Return [X, Y] of the center of cell containing provided text 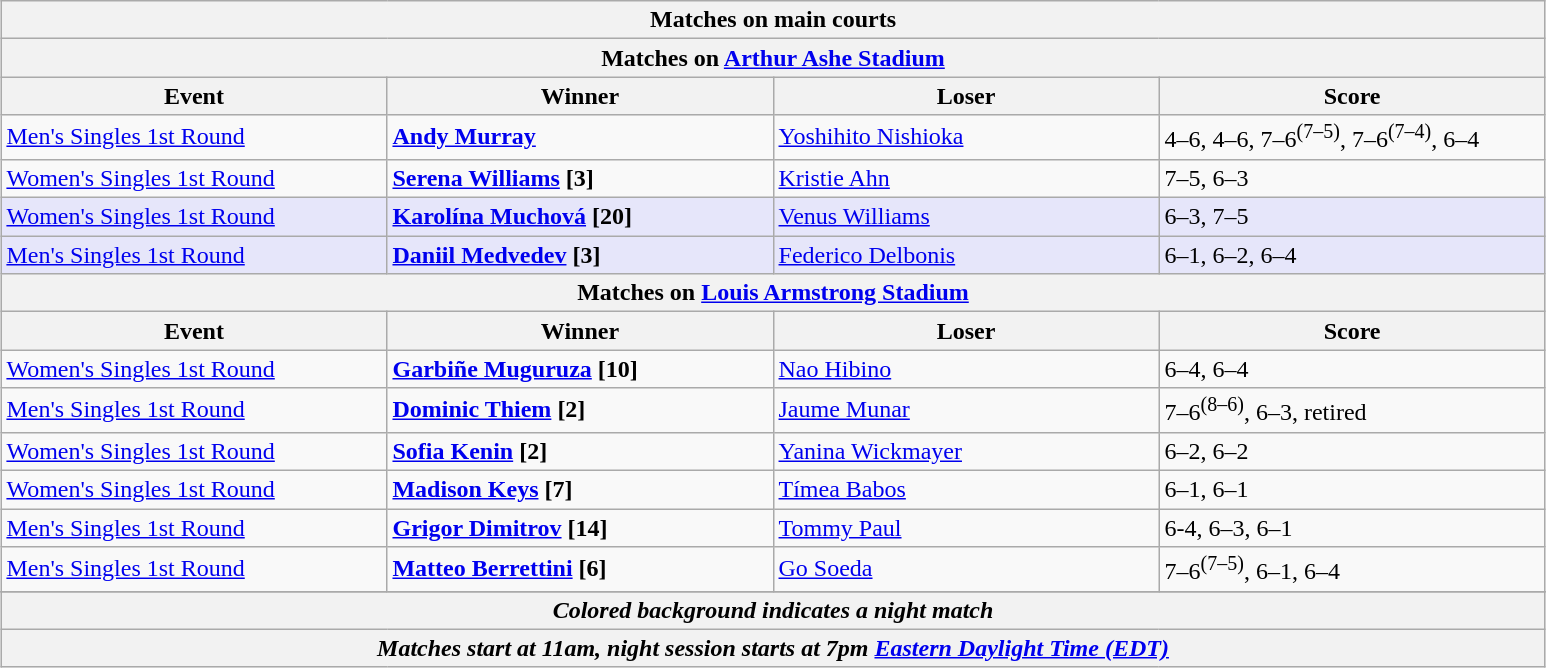
6–1, 6–1 [1352, 489]
6–4, 6–4 [1352, 369]
6-4, 6–3, 6–1 [1352, 528]
Jaume Munar [966, 410]
Karolína Muchová [20] [580, 217]
Kristie Ahn [966, 178]
Yoshihito Nishioka [966, 138]
Andy Murray [580, 138]
Matches on Louis Armstrong Stadium [773, 293]
Garbiñe Muguruza [10] [580, 369]
6–3, 7–5 [1352, 217]
Dominic Thiem [2] [580, 410]
7–6(7–5), 6–1, 6–4 [1352, 570]
Tommy Paul [966, 528]
Matches on Arthur Ashe Stadium [773, 58]
6–1, 6–2, 6–4 [1352, 255]
7–6(8–6), 6–3, retired [1352, 410]
Daniil Medvedev [3] [580, 255]
Grigor Dimitrov [14] [580, 528]
Madison Keys [7] [580, 489]
4–6, 4–6, 7–6(7–5), 7–6(7–4), 6–4 [1352, 138]
6–2, 6–2 [1352, 451]
Sofia Kenin [2] [580, 451]
Venus Williams [966, 217]
Matches start at 11am, night session starts at 7pm Eastern Daylight Time (EDT) [773, 648]
Tímea Babos [966, 489]
Colored background indicates a night match [773, 610]
Federico Delbonis [966, 255]
Matches on main courts [773, 20]
Yanina Wickmayer [966, 451]
Serena Williams [3] [580, 178]
7–5, 6–3 [1352, 178]
Matteo Berrettini [6] [580, 570]
Nao Hibino [966, 369]
Go Soeda [966, 570]
